Detect which cell encompasses the target text, then output its (x, y) center coordinate. 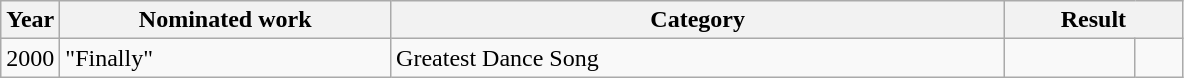
Greatest Dance Song (698, 58)
2000 (30, 58)
Result (1094, 20)
Year (30, 20)
"Finally" (226, 58)
Category (698, 20)
Nominated work (226, 20)
